Provide the [x, y] coordinate of the cell's center where the given text is located.  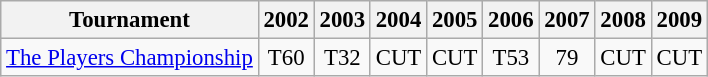
2007 [567, 20]
2009 [679, 20]
79 [567, 58]
2003 [342, 20]
2002 [286, 20]
T53 [511, 58]
The Players Championship [130, 58]
T32 [342, 58]
2004 [398, 20]
2008 [623, 20]
2005 [455, 20]
2006 [511, 20]
Tournament [130, 20]
T60 [286, 58]
